Return (x, y) of the center of cell containing provided text 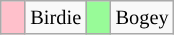
Bogey (142, 17)
Birdie (56, 17)
